Output the (x, y) coordinate of the center of the cell containing the given text.  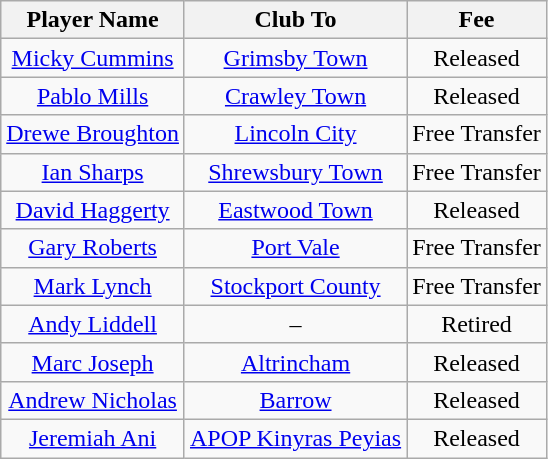
Altrincham (295, 362)
Ian Sharps (93, 172)
Jeremiah Ani (93, 438)
Lincoln City (295, 134)
Player Name (93, 20)
Shrewsbury Town (295, 172)
Fee (477, 20)
Club To (295, 20)
Eastwood Town (295, 210)
Barrow (295, 400)
Gary Roberts (93, 248)
Grimsby Town (295, 58)
Pablo Mills (93, 96)
Port Vale (295, 248)
Stockport County (295, 286)
APOP Kinyras Peyias (295, 438)
Andy Liddell (93, 324)
David Haggerty (93, 210)
Crawley Town (295, 96)
– (295, 324)
Marc Joseph (93, 362)
Drewe Broughton (93, 134)
Micky Cummins (93, 58)
Mark Lynch (93, 286)
Retired (477, 324)
Andrew Nicholas (93, 400)
